Locate the cell with the specified text and output its (X, Y) center coordinate. 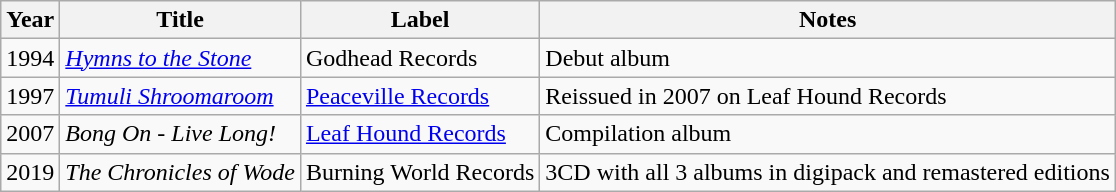
Godhead Records (420, 58)
Label (420, 20)
The Chronicles of Wode (180, 172)
Hymns to the Stone (180, 58)
Burning World Records (420, 172)
Notes (828, 20)
2019 (30, 172)
1997 (30, 96)
Title (180, 20)
1994 (30, 58)
Leaf Hound Records (420, 134)
Debut album (828, 58)
Bong On - Live Long! (180, 134)
Year (30, 20)
Reissued in 2007 on Leaf Hound Records (828, 96)
Peaceville Records (420, 96)
Tumuli Shroomaroom (180, 96)
Compilation album (828, 134)
3CD with all 3 albums in digipack and remastered editions (828, 172)
2007 (30, 134)
